Locate the cell with the specified text and output its [x, y] center coordinate. 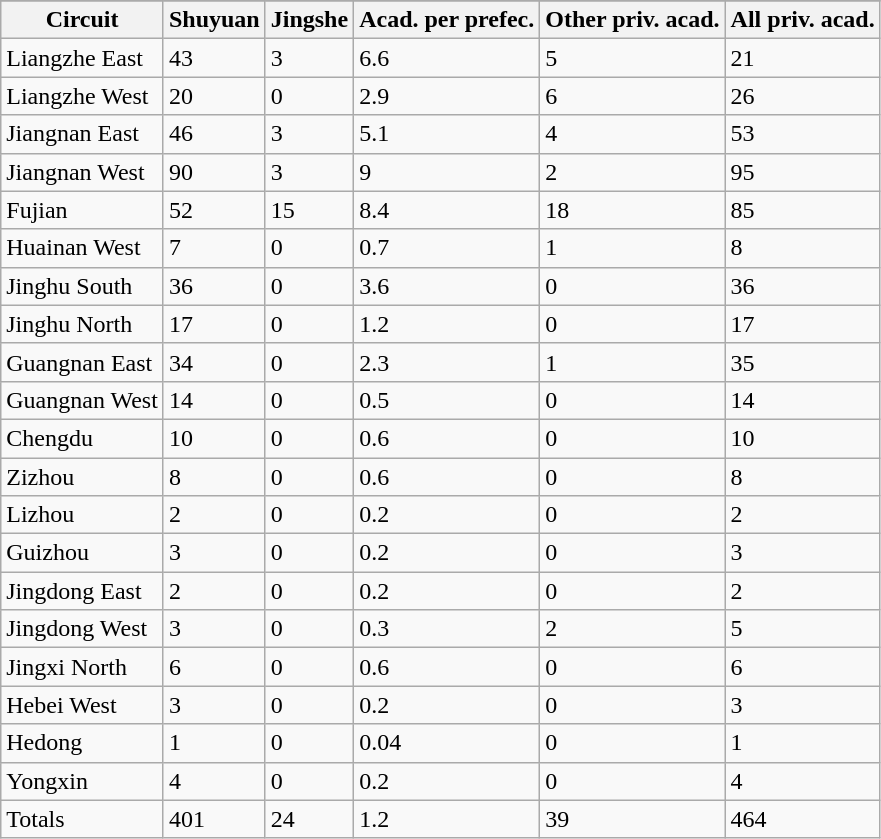
7 [214, 248]
34 [214, 362]
43 [214, 58]
Guizhou [82, 553]
15 [309, 210]
6.6 [447, 58]
5.1 [447, 134]
Chengdu [82, 438]
35 [802, 362]
Jingshe [309, 20]
0.04 [447, 743]
Totals [82, 819]
2.9 [447, 96]
26 [802, 96]
Fujian [82, 210]
Acad. per prefec. [447, 20]
Jingdong East [82, 591]
Guangnan East [82, 362]
21 [802, 58]
0.3 [447, 629]
53 [802, 134]
18 [632, 210]
Shuyuan [214, 20]
3.6 [447, 286]
8.4 [447, 210]
Jinghu North [82, 324]
Jingdong West [82, 629]
0.5 [447, 400]
20 [214, 96]
Huainan West [82, 248]
Lizhou [82, 515]
90 [214, 172]
24 [309, 819]
9 [447, 172]
Jinghu South [82, 286]
52 [214, 210]
39 [632, 819]
All priv. acad. [802, 20]
95 [802, 172]
85 [802, 210]
Jiangnan West [82, 172]
2.3 [447, 362]
401 [214, 819]
Circuit [82, 20]
Hebei West [82, 705]
Jiangnan East [82, 134]
Guangnan West [82, 400]
Jingxi North [82, 667]
Yongxin [82, 781]
0.7 [447, 248]
464 [802, 819]
Hedong [82, 743]
Liangzhe West [82, 96]
Liangzhe East [82, 58]
46 [214, 134]
Other priv. acad. [632, 20]
Zizhou [82, 477]
